Locate the cell with the specified text and output its [X, Y] center coordinate. 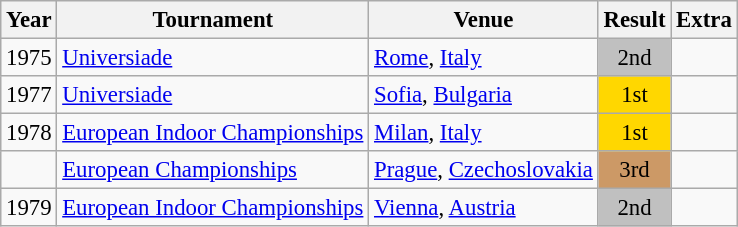
Prague, Czechoslovakia [484, 170]
Tournament [213, 20]
Venue [484, 20]
3rd [634, 170]
Year [29, 20]
Milan, Italy [484, 133]
Extra [704, 20]
1978 [29, 133]
1975 [29, 58]
European Championships [213, 170]
1979 [29, 208]
1977 [29, 95]
Sofia, Bulgaria [484, 95]
Rome, Italy [484, 58]
Vienna, Austria [484, 208]
Result [634, 20]
